Find where the given text appears and provide that cell's center as (x, y) coordinate. 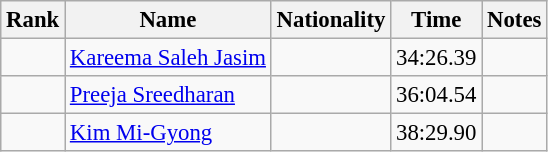
Name (168, 20)
34:26.39 (436, 58)
Preeja Sreedharan (168, 95)
Kareema Saleh Jasim (168, 58)
38:29.90 (436, 133)
Notes (514, 20)
Nationality (330, 20)
36:04.54 (436, 95)
Kim Mi-Gyong (168, 133)
Time (436, 20)
Rank (33, 20)
